Pinpoint the cell where the given text exists, returning its (X, Y) midpoint coordinate. 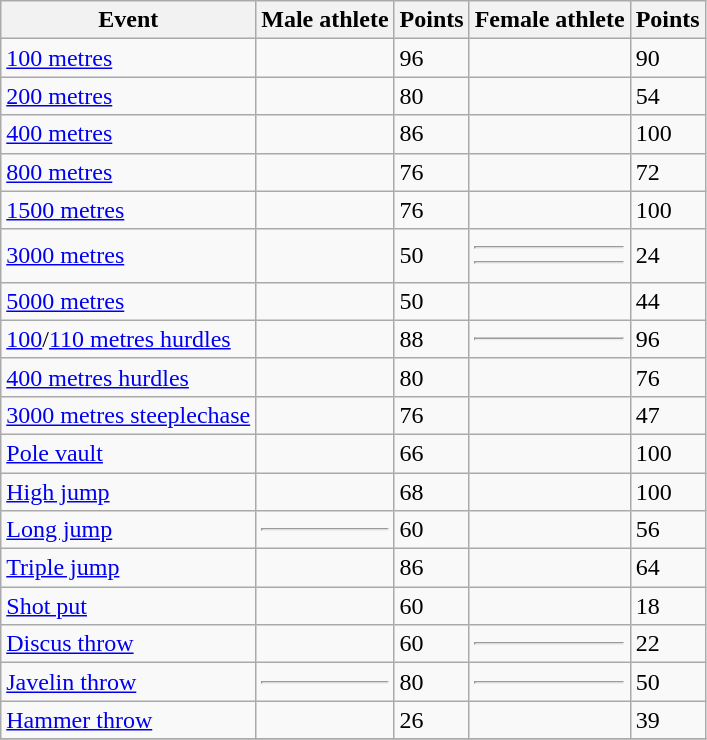
Male athlete (325, 20)
47 (668, 415)
Hammer throw (128, 720)
Javelin throw (128, 682)
5000 metres (128, 301)
400 metres (128, 134)
66 (432, 453)
200 metres (128, 96)
18 (668, 606)
800 metres (128, 172)
Discus throw (128, 644)
100 metres (128, 58)
High jump (128, 491)
56 (668, 530)
88 (432, 339)
400 metres hurdles (128, 377)
68 (432, 491)
Triple jump (128, 568)
1500 metres (128, 210)
64 (668, 568)
26 (432, 720)
72 (668, 172)
Event (128, 20)
3000 metres (128, 256)
Female athlete (550, 20)
22 (668, 644)
24 (668, 256)
39 (668, 720)
90 (668, 58)
54 (668, 96)
100/110 metres hurdles (128, 339)
3000 metres steeplechase (128, 415)
44 (668, 301)
Pole vault (128, 453)
Shot put (128, 606)
Long jump (128, 530)
